Provide the [x, y] coordinate of the cell's center where the given text is located.  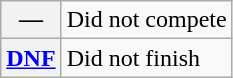
— [31, 20]
Did not finish [146, 58]
DNF [31, 58]
Did not compete [146, 20]
